Identify which cell holds the provided text, then report its (X, Y) central coordinate. 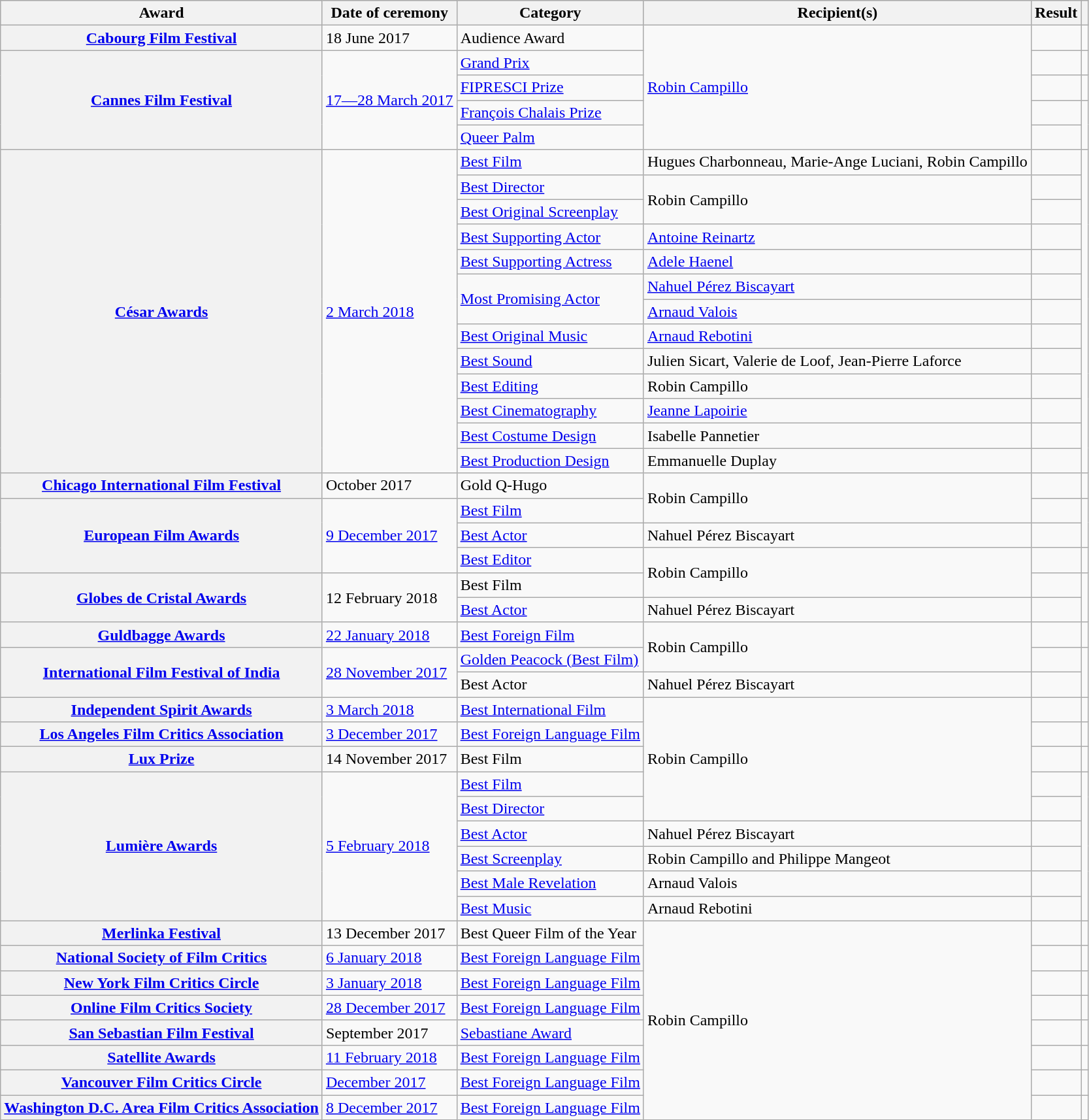
Best Editing (550, 386)
Globes de Cristal Awards (162, 597)
Best Editor (550, 560)
Best International Film (550, 709)
Sebastiane Award (550, 1032)
Audience Award (550, 38)
Antoine Reinartz (837, 237)
Guldbagge Awards (162, 634)
Award (162, 13)
Best Music (550, 908)
Best Original Screenplay (550, 212)
Best Male Revelation (550, 883)
Best Sound (550, 361)
San Sebastian Film Festival (162, 1032)
Lux Prize (162, 759)
Cannes Film Festival (162, 100)
28 November 2017 (389, 672)
Isabelle Pannetier (837, 436)
Recipient(s) (837, 13)
Best Queer Film of the Year (550, 933)
Best Supporting Actor (550, 237)
Washington D.C. Area Film Critics Association (162, 1108)
Best Original Music (550, 337)
Gold Q-Hugo (550, 486)
Best Supporting Actress (550, 261)
Category (550, 13)
Robin Campillo and Philippe Mangeot (837, 859)
Grand Prix (550, 63)
Best Cinematography (550, 411)
Chicago International Film Festival (162, 486)
National Society of Film Critics (162, 958)
8 December 2017 (389, 1108)
13 December 2017 (389, 933)
18 June 2017 (389, 38)
Most Promising Actor (550, 299)
3 January 2018 (389, 983)
October 2017 (389, 486)
International Film Festival of India (162, 672)
Vancouver Film Critics Circle (162, 1082)
December 2017 (389, 1082)
Merlinka Festival (162, 933)
Los Angeles Film Critics Association (162, 734)
Hugues Charbonneau, Marie-Ange Luciani, Robin Campillo (837, 162)
François Chalais Prize (550, 112)
Adele Haenel (837, 261)
2 March 2018 (389, 311)
3 December 2017 (389, 734)
Queer Palm (550, 137)
Julien Sicart, Valerie de Loof, Jean-Pierre Laforce (837, 361)
14 November 2017 (389, 759)
Best Screenplay (550, 859)
Cabourg Film Festival (162, 38)
6 January 2018 (389, 958)
New York Film Critics Circle (162, 983)
Satellite Awards (162, 1057)
28 December 2017 (389, 1008)
Best Foreign Film (550, 634)
Result (1056, 13)
Emmanuelle Duplay (837, 461)
11 February 2018 (389, 1057)
Jeanne Lapoirie (837, 411)
Golden Peacock (Best Film) (550, 659)
César Awards (162, 311)
Online Film Critics Society (162, 1008)
17—28 March 2017 (389, 100)
5 February 2018 (389, 846)
12 February 2018 (389, 597)
3 March 2018 (389, 709)
Best Costume Design (550, 436)
Date of ceremony (389, 13)
Lumière Awards (162, 846)
9 December 2017 (389, 535)
Independent Spirit Awards (162, 709)
FIPRESCI Prize (550, 88)
September 2017 (389, 1032)
22 January 2018 (389, 634)
Best Production Design (550, 461)
European Film Awards (162, 535)
